Output the (x, y) coordinate of the center of the cell containing the given text.  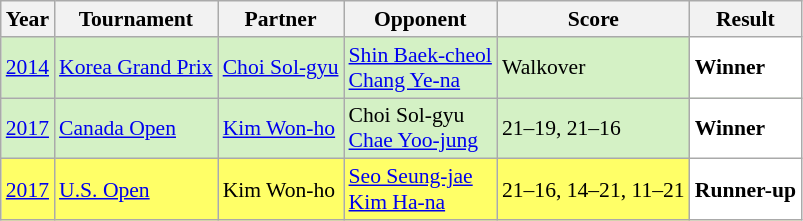
Shin Baek-cheol Chang Ye-na (420, 68)
Canada Open (136, 128)
Choi Sol-gyu Chae Yoo-jung (420, 128)
Result (746, 19)
21–19, 21–16 (594, 128)
2014 (28, 68)
Year (28, 19)
21–16, 14–21, 11–21 (594, 190)
Choi Sol-gyu (281, 68)
Score (594, 19)
U.S. Open (136, 190)
Partner (281, 19)
Tournament (136, 19)
Seo Seung-jae Kim Ha-na (420, 190)
Korea Grand Prix (136, 68)
Walkover (594, 68)
Opponent (420, 19)
Runner-up (746, 190)
